Determine the (X, Y) coordinate at the center of the cell enclosing the given text.  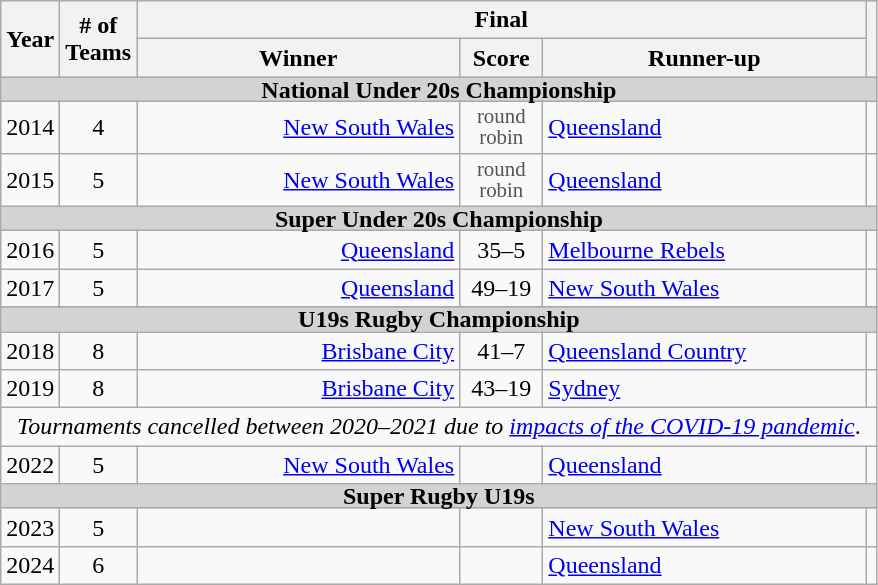
2017 (30, 288)
4 (98, 127)
Super Rugby U19s (439, 496)
Sydney (704, 389)
2014 (30, 127)
# ofTeams (98, 39)
Super Under 20s Championship (439, 218)
Tournaments cancelled between 2020–2021 due to impacts of the COVID-19 pandemic. (439, 427)
Winner (298, 58)
43–19 (502, 389)
35–5 (502, 250)
Queensland Country (704, 351)
National Under 20s Championship (439, 90)
U19s Rugby Championship (439, 320)
2019 (30, 389)
2024 (30, 565)
Year (30, 39)
2015 (30, 180)
Score (502, 58)
49–19 (502, 288)
2022 (30, 465)
2016 (30, 250)
Runner-up (704, 58)
Melbourne Rebels (704, 250)
6 (98, 565)
2018 (30, 351)
2023 (30, 527)
41–7 (502, 351)
Final (502, 20)
